Identify which cell holds the provided text, then report its [x, y] central coordinate. 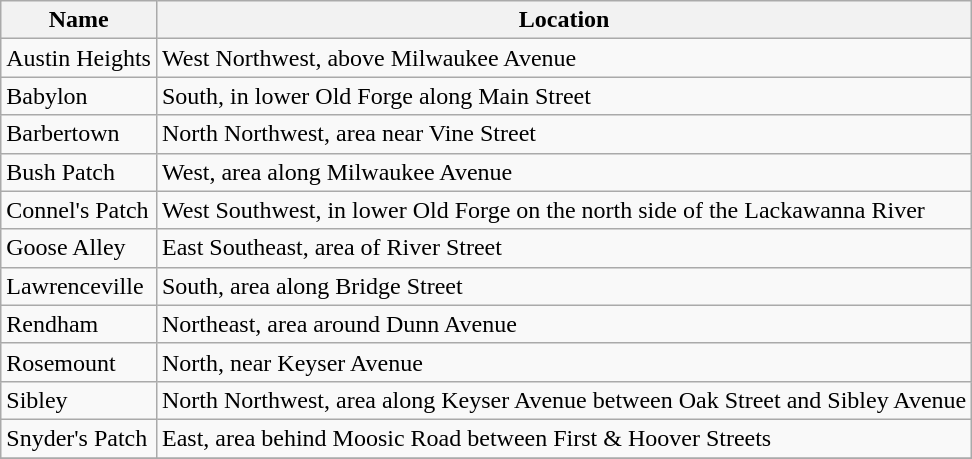
North Northwest, area along Keyser Avenue between Oak Street and Sibley Avenue [564, 400]
West, area along Milwaukee Avenue [564, 172]
Austin Heights [79, 58]
West Southwest, in lower Old Forge on the north side of the Lackawanna River [564, 210]
Rosemount [79, 362]
East Southeast, area of River Street [564, 248]
East, area behind Moosic Road between First & Hoover Streets [564, 438]
Bush Patch [79, 172]
North Northwest, area near Vine Street [564, 134]
South, area along Bridge Street [564, 286]
West Northwest, above Milwaukee Avenue [564, 58]
North, near Keyser Avenue [564, 362]
Babylon [79, 96]
Sibley [79, 400]
Connel's Patch [79, 210]
Location [564, 20]
Rendham [79, 324]
Name [79, 20]
Snyder's Patch [79, 438]
Northeast, area around Dunn Avenue [564, 324]
Lawrenceville [79, 286]
South, in lower Old Forge along Main Street [564, 96]
Goose Alley [79, 248]
Barbertown [79, 134]
